From the cell containing the given text, extract its center point as (X, Y) coordinate. 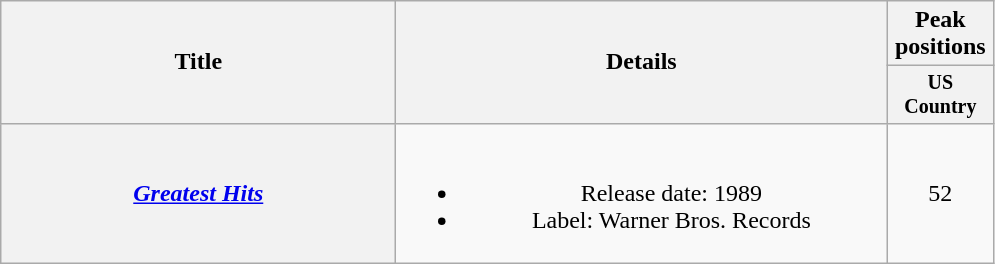
Title (198, 62)
52 (940, 193)
Peak positions (940, 34)
US Country (940, 94)
Release date: 1989Label: Warner Bros. Records (642, 193)
Greatest Hits (198, 193)
Details (642, 62)
